Extract the (X, Y) coordinate from the center of the cell holding the provided text.  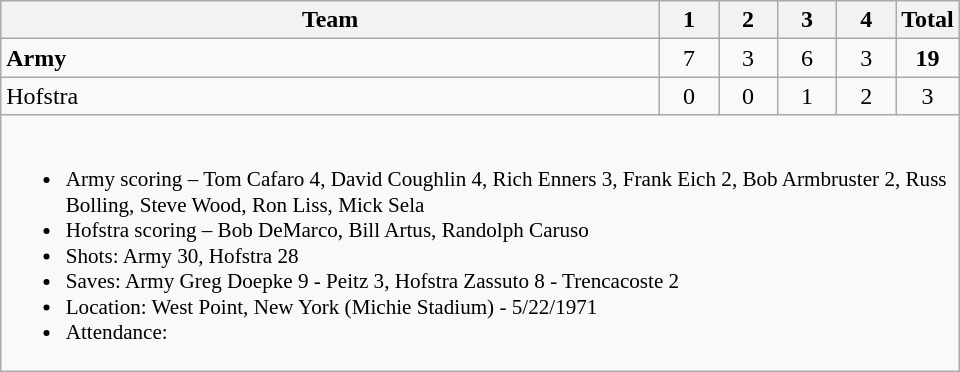
Army (330, 58)
Hofstra (330, 96)
6 (808, 58)
4 (866, 20)
7 (688, 58)
Total (928, 20)
Team (330, 20)
19 (928, 58)
